Return (x, y) of the center of cell containing provided text 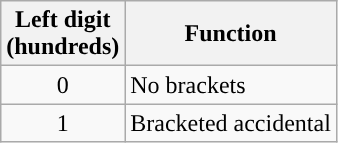
No brackets (231, 85)
1 (63, 123)
0 (63, 85)
Left digit(hundreds) (63, 34)
Bracketed accidental (231, 123)
Function (231, 34)
